For the text-containing cell, return its midpoint in [X, Y] coordinate format. 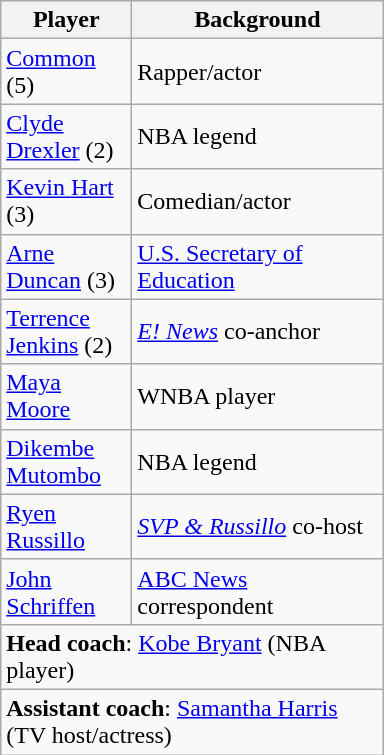
John Schriffen [66, 592]
Dikembe Mutombo [66, 462]
Background [258, 20]
Comedian/actor [258, 202]
Terrence Jenkins (2) [66, 332]
Assistant coach: Samantha Harris (TV host/actress) [192, 722]
Clyde Drexler (2) [66, 136]
Player [66, 20]
Kevin Hart (3) [66, 202]
SVP & Russillo co-host [258, 526]
Ryen Russillo [66, 526]
Rapper/actor [258, 72]
Maya Moore [66, 396]
WNBA player [258, 396]
ABC News correspondent [258, 592]
Arne Duncan (3) [66, 266]
Common (5) [66, 72]
U.S. Secretary of Education [258, 266]
E! News co-anchor [258, 332]
Head coach: Kobe Bryant (NBA player) [192, 656]
